Locate the cell with the specified text and output its (X, Y) center coordinate. 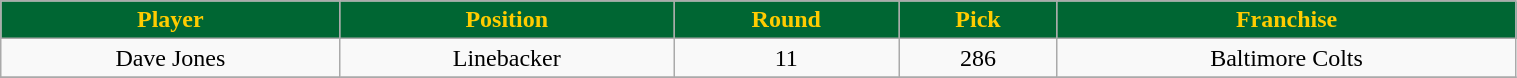
Round (786, 20)
11 (786, 58)
Dave Jones (170, 58)
Player (170, 20)
Pick (978, 20)
Baltimore Colts (1286, 58)
286 (978, 58)
Linebacker (507, 58)
Franchise (1286, 20)
Position (507, 20)
